Provide the (x, y) coordinate of the cell's center where the given text is located.  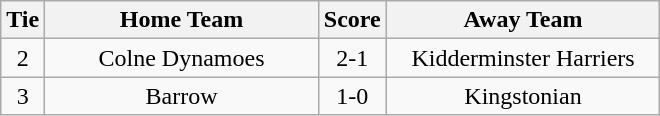
Colne Dynamoes (182, 58)
Barrow (182, 96)
Kingstonian (523, 96)
Home Team (182, 20)
Away Team (523, 20)
1-0 (352, 96)
Tie (23, 20)
2-1 (352, 58)
Score (352, 20)
Kidderminster Harriers (523, 58)
3 (23, 96)
2 (23, 58)
